Search for the cell housing the specified text and yield its (X, Y) center coordinate. 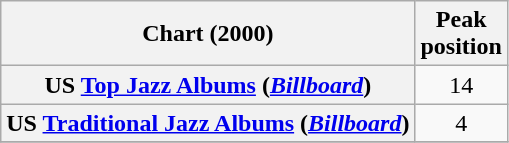
US Traditional Jazz Albums (Billboard) (208, 123)
Chart (2000) (208, 34)
4 (461, 123)
14 (461, 85)
US Top Jazz Albums (Billboard) (208, 85)
Peakposition (461, 34)
